Detect which cell encompasses the target text, then output its [x, y] center coordinate. 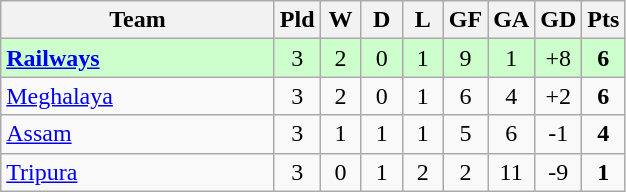
11 [512, 172]
-9 [558, 172]
L [422, 20]
-1 [558, 134]
Assam [138, 134]
Railways [138, 58]
+2 [558, 96]
Pts [604, 20]
GA [512, 20]
W [340, 20]
9 [465, 58]
GF [465, 20]
Meghalaya [138, 96]
D [382, 20]
5 [465, 134]
GD [558, 20]
Tripura [138, 172]
Pld [297, 20]
+8 [558, 58]
Team [138, 20]
